Provide the [X, Y] coordinate of the cell's center where the given text is located.  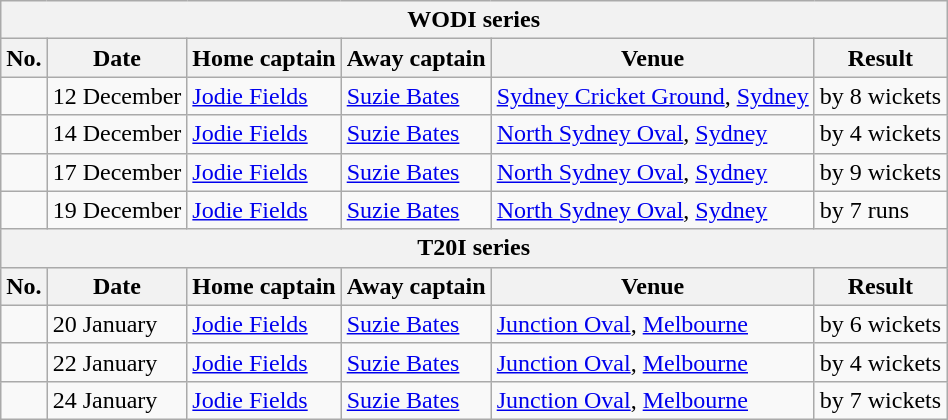
by 7 runs [880, 210]
19 December [117, 210]
22 January [117, 362]
T20I series [474, 248]
by 9 wickets [880, 172]
by 8 wickets [880, 96]
20 January [117, 324]
by 6 wickets [880, 324]
by 7 wickets [880, 400]
17 December [117, 172]
24 January [117, 400]
12 December [117, 96]
14 December [117, 134]
Sydney Cricket Ground, Sydney [652, 96]
WODI series [474, 20]
